Pinpoint the cell where the given text exists, returning its [X, Y] midpoint coordinate. 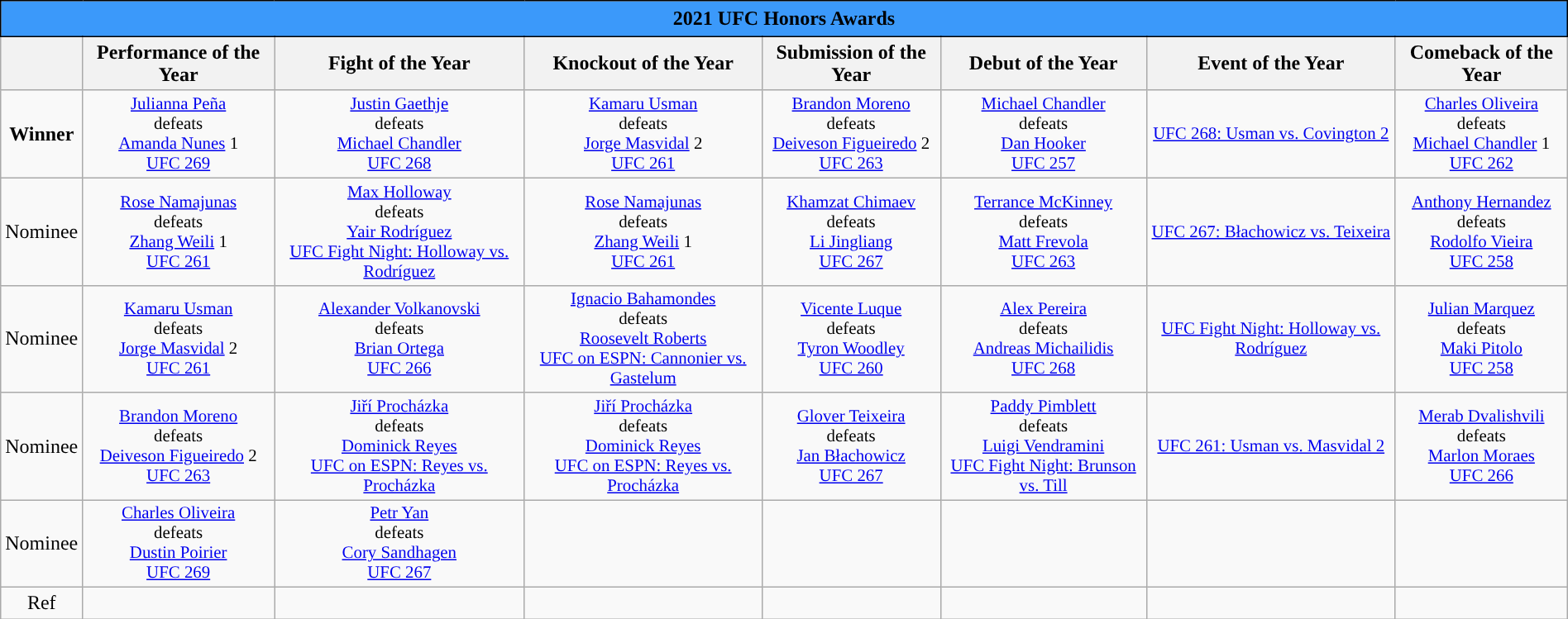
Debut of the Year [1044, 63]
Vicente Luque defeats Tyron Woodley UFC 260 [851, 339]
Julianna Peña defeats Amanda Nunes 1 UFC 269 [179, 134]
UFC 267: Błachowicz vs. Teixeira [1270, 231]
Performance of the Year [179, 63]
Charles Oliveira defeats Dustin Poirier UFC 269 [179, 544]
Alex Pereira defeats Andreas Michailidis UFC 268 [1044, 339]
Julian Marquez defeats Maki Pitolo UFC 258 [1481, 339]
Comeback of the Year [1481, 63]
Anthony Hernandez defeats Rodolfo Vieira UFC 258 [1481, 231]
Ref [41, 603]
Merab Dvalishvili defeats Marlon Moraes UFC 266 [1481, 446]
Charles Oliveira defeats Michael Chandler 1 UFC 262 [1481, 134]
Knockout of the Year [643, 63]
Glover Teixeira defeats Jan Błachowicz UFC 267 [851, 446]
Michael Chandler defeats Dan Hooker UFC 257 [1044, 134]
Fight of the Year [400, 63]
Khamzat Chimaev defeats Li Jingliang UFC 267 [851, 231]
Ignacio Bahamondes defeats Roosevelt Roberts UFC on ESPN: Cannonier vs. Gastelum [643, 339]
Terrance McKinney defeats Matt Frevola UFC 263 [1044, 231]
UFC 268: Usman vs. Covington 2 [1270, 134]
Petr Yan defeats Cory Sandhagen UFC 267 [400, 544]
Submission of the Year [851, 63]
2021 UFC Honors Awards [784, 19]
Event of the Year [1270, 63]
Max Holloway defeats Yair Rodríguez UFC Fight Night: Holloway vs. Rodríguez [400, 231]
Justin Gaethje defeats Michael Chandler UFC 268 [400, 134]
UFC Fight Night: Holloway vs. Rodríguez [1270, 339]
Alexander Volkanovski defeats Brian Ortega UFC 266 [400, 339]
Winner [41, 134]
Paddy Pimblett defeats Luigi Vendramini UFC Fight Night: Brunson vs. Till [1044, 446]
UFC 261: Usman vs. Masvidal 2 [1270, 446]
